Identify which cell holds the provided text, then report its (x, y) central coordinate. 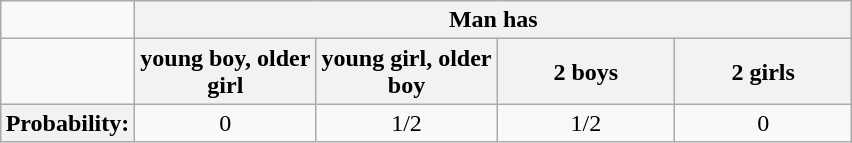
2 girls (764, 72)
young boy, older girl (226, 72)
Man has (494, 20)
young girl, older boy (406, 72)
2 boys (586, 72)
Probability: (68, 123)
